Detect which cell encompasses the target text, then output its [X, Y] center coordinate. 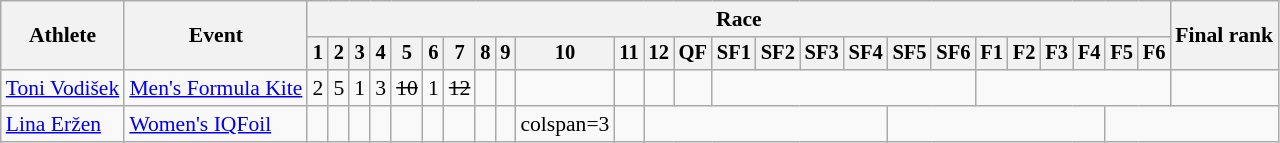
11 [628, 54]
SF4 [866, 54]
QF [693, 54]
F1 [991, 54]
SF5 [910, 54]
Lina Eržen [63, 124]
F3 [1056, 54]
6 [434, 54]
Final rank [1224, 36]
7 [460, 54]
Women's IQFoil [216, 124]
F2 [1024, 54]
SF2 [778, 54]
SF1 [734, 54]
Toni Vodišek [63, 88]
8 [485, 54]
F5 [1121, 54]
F6 [1154, 54]
Event [216, 36]
Men's Formula Kite [216, 88]
4 [380, 54]
Athlete [63, 36]
SF3 [822, 54]
colspan=3 [564, 124]
SF6 [953, 54]
F4 [1089, 54]
9 [505, 54]
Race [738, 19]
